Return (X, Y) of the center of cell containing provided text 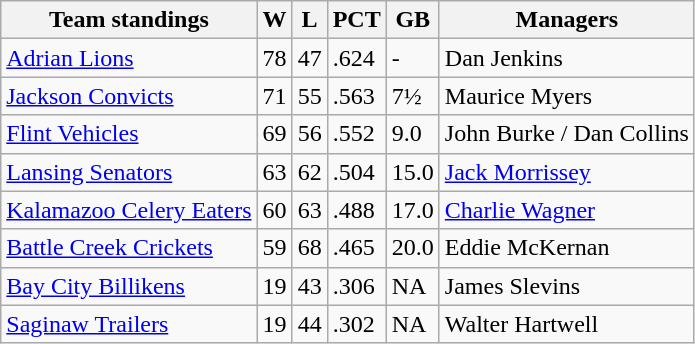
71 (274, 96)
Team standings (129, 20)
.488 (356, 210)
Charlie Wagner (566, 210)
Battle Creek Crickets (129, 248)
Jackson Convicts (129, 96)
78 (274, 58)
55 (310, 96)
Lansing Senators (129, 172)
62 (310, 172)
Saginaw Trailers (129, 324)
15.0 (412, 172)
Eddie McKernan (566, 248)
Bay City Billikens (129, 286)
.306 (356, 286)
17.0 (412, 210)
43 (310, 286)
.563 (356, 96)
.552 (356, 134)
9.0 (412, 134)
Flint Vehicles (129, 134)
7½ (412, 96)
W (274, 20)
- (412, 58)
L (310, 20)
Managers (566, 20)
56 (310, 134)
Walter Hartwell (566, 324)
John Burke / Dan Collins (566, 134)
.465 (356, 248)
69 (274, 134)
47 (310, 58)
Kalamazoo Celery Eaters (129, 210)
20.0 (412, 248)
Dan Jenkins (566, 58)
.302 (356, 324)
Adrian Lions (129, 58)
.624 (356, 58)
59 (274, 248)
68 (310, 248)
Maurice Myers (566, 96)
.504 (356, 172)
PCT (356, 20)
GB (412, 20)
Jack Morrissey (566, 172)
60 (274, 210)
James Slevins (566, 286)
44 (310, 324)
